Return [x, y] of the center of cell containing provided text 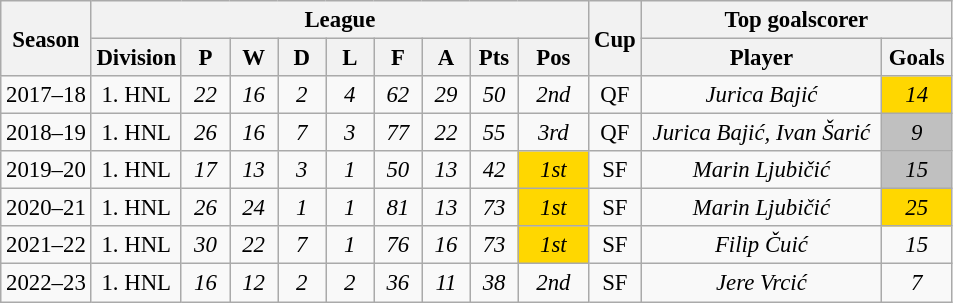
L [350, 58]
55 [494, 133]
9 [917, 133]
Goals [917, 58]
2017–18 [46, 95]
Player [762, 58]
Jurica Bajić, Ivan Šarić [762, 133]
D [302, 58]
Top goalscorer [796, 20]
4 [350, 95]
2021–22 [46, 245]
12 [254, 283]
81 [398, 208]
2018–19 [46, 133]
F [398, 58]
30 [205, 245]
36 [398, 283]
Jere Vrcić [762, 283]
Jurica Bajić [762, 95]
29 [446, 95]
11 [446, 283]
2020–21 [46, 208]
17 [205, 170]
A [446, 58]
Season [46, 38]
62 [398, 95]
Division [136, 58]
Pos [554, 58]
38 [494, 283]
2019–20 [46, 170]
77 [398, 133]
3rd [554, 133]
Filip Čuić [762, 245]
25 [917, 208]
Cup [615, 38]
14 [917, 95]
Pts [494, 58]
76 [398, 245]
42 [494, 170]
P [205, 58]
24 [254, 208]
2022–23 [46, 283]
League [340, 20]
W [254, 58]
